Return [X, Y] of the center of cell containing provided text 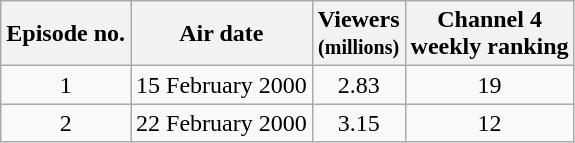
2.83 [358, 85]
Channel 4weekly ranking [490, 34]
15 February 2000 [222, 85]
Viewers(millions) [358, 34]
3.15 [358, 123]
19 [490, 85]
2 [66, 123]
Air date [222, 34]
Episode no. [66, 34]
1 [66, 85]
12 [490, 123]
22 February 2000 [222, 123]
